Return the (X, Y) coordinate for the center point of the cell that contains the specified text.  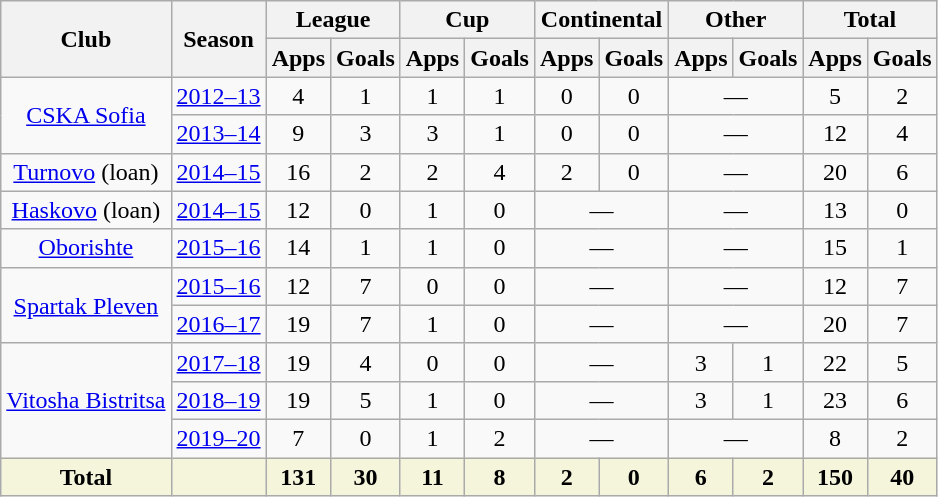
Oborishte (86, 248)
16 (298, 172)
23 (835, 400)
Club (86, 39)
30 (366, 477)
40 (902, 477)
League (333, 20)
2019–20 (218, 438)
11 (432, 477)
Season (218, 39)
22 (835, 362)
Turnovo (loan) (86, 172)
150 (835, 477)
131 (298, 477)
9 (298, 134)
2018–19 (218, 400)
14 (298, 248)
2013–14 (218, 134)
Continental (601, 20)
2017–18 (218, 362)
Haskovo (loan) (86, 210)
13 (835, 210)
15 (835, 248)
Vitosha Bistritsa (86, 400)
2012–13 (218, 96)
Cup (467, 20)
Other (736, 20)
2016–17 (218, 324)
Spartak Pleven (86, 305)
CSKA Sofia (86, 115)
